Find where the given text appears and provide that cell's center as (x, y) coordinate. 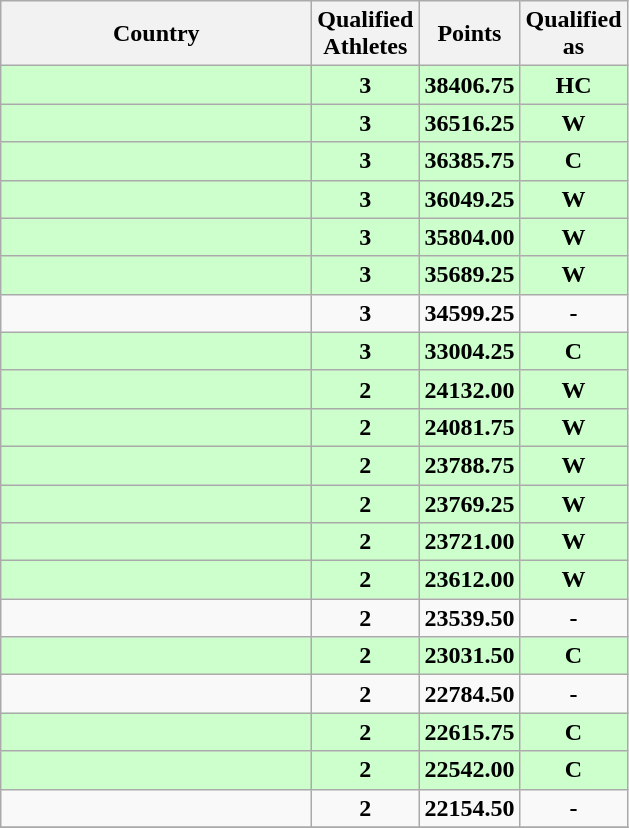
22784.50 (470, 694)
34599.25 (470, 313)
36049.25 (470, 199)
23539.50 (470, 618)
Points (470, 34)
35689.25 (470, 275)
36516.25 (470, 123)
23612.00 (470, 580)
23769.25 (470, 503)
23788.75 (470, 465)
35804.00 (470, 237)
Qualified Athletes (366, 34)
22154.50 (470, 808)
HC (574, 85)
24132.00 (470, 389)
33004.25 (470, 351)
23031.50 (470, 656)
22542.00 (470, 770)
24081.75 (470, 427)
36385.75 (470, 161)
38406.75 (470, 85)
Qualified as (574, 34)
23721.00 (470, 542)
Country (156, 34)
22615.75 (470, 732)
